Detect which cell encompasses the target text, then output its [X, Y] center coordinate. 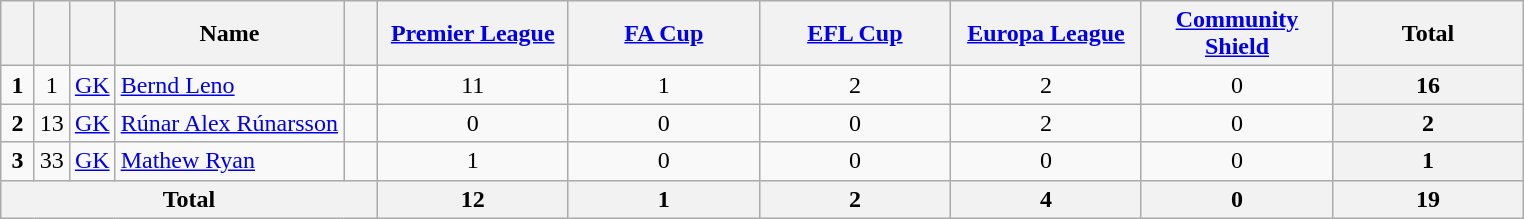
4 [1046, 199]
EFL Cup [854, 34]
Premier League [472, 34]
33 [52, 161]
Community Shield [1236, 34]
19 [1428, 199]
12 [472, 199]
16 [1428, 85]
3 [18, 161]
FA Cup [664, 34]
Mathew Ryan [230, 161]
11 [472, 85]
13 [52, 123]
Rúnar Alex Rúnarsson [230, 123]
Bernd Leno [230, 85]
Europa League [1046, 34]
Name [230, 34]
